Identify which cell holds the provided text, then report its (X, Y) central coordinate. 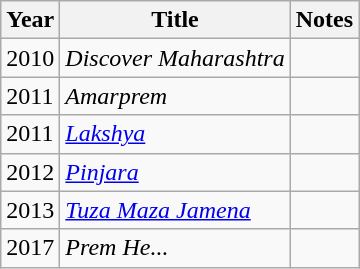
2012 (30, 172)
2017 (30, 248)
Lakshya (175, 134)
Prem He... (175, 248)
2010 (30, 58)
Notes (324, 20)
Year (30, 20)
Title (175, 20)
Discover Maharashtra (175, 58)
Amarprem (175, 96)
2013 (30, 210)
Pinjara (175, 172)
Tuza Maza Jamena (175, 210)
